Search for the cell housing the specified text and yield its [x, y] center coordinate. 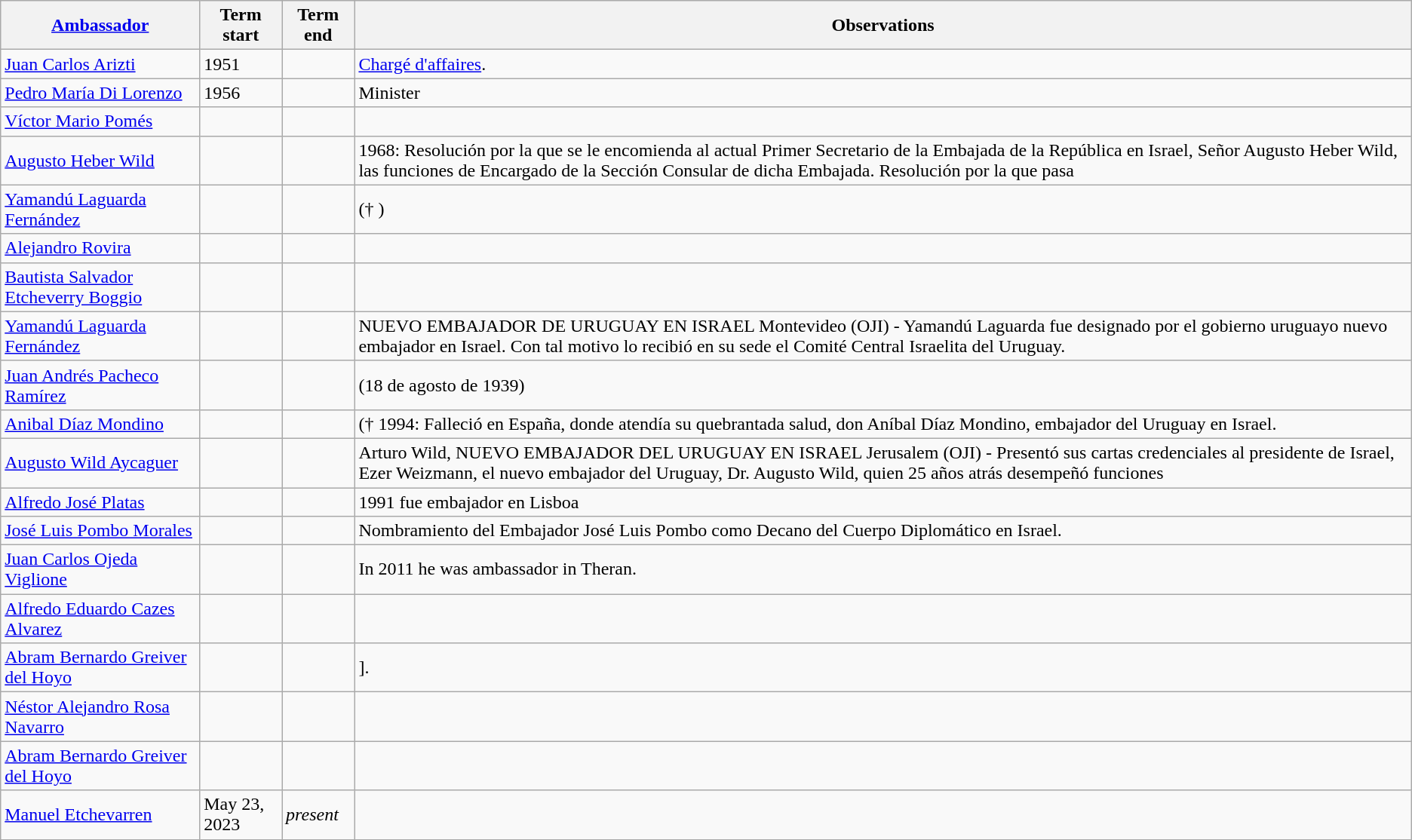
Term start [241, 26]
Observations [882, 26]
Nombramiento del Embajador José Luis Pombo como Decano del Cuerpo Diplomático en Israel. [882, 531]
Chargé d'affaires. [882, 64]
Term end [318, 26]
Augusto Wild Aycaguer [100, 463]
Alfredo José Platas [100, 501]
Pedro María Di Lorenzo [100, 93]
(† ) [882, 210]
Augusto Heber Wild [100, 160]
May 23, 2023 [241, 814]
1956 [241, 93]
Manuel Etchevarren [100, 814]
Anibal Díaz Mondino [100, 424]
1991 fue embajador en Lisboa [882, 501]
Néstor Alejandro Rosa Navarro [100, 716]
Víctor Mario Pomés [100, 121]
Alejandro Rovira [100, 248]
(† 1994: Falleció en España, donde atendía su quebrantada salud, don Aníbal Díaz Mondino, embajador del Uruguay en Israel. [882, 424]
José Luis Pombo Morales [100, 531]
Juan Carlos Arizti [100, 64]
Juan Andrés Pacheco Ramírez [100, 385]
(18 de agosto de 1939) [882, 385]
1951 [241, 64]
]. [882, 668]
Ambassador [100, 26]
Alfredo Eduardo Cazes Alvarez [100, 618]
Bautista Salvador Etcheverry Boggio [100, 287]
Juan Carlos Ojeda Viglione [100, 570]
present [318, 814]
Minister [882, 93]
In 2011 he was ambassador in Theran. [882, 570]
